Capture the cell that displays the provided text and extract its (x, y) central coordinate. 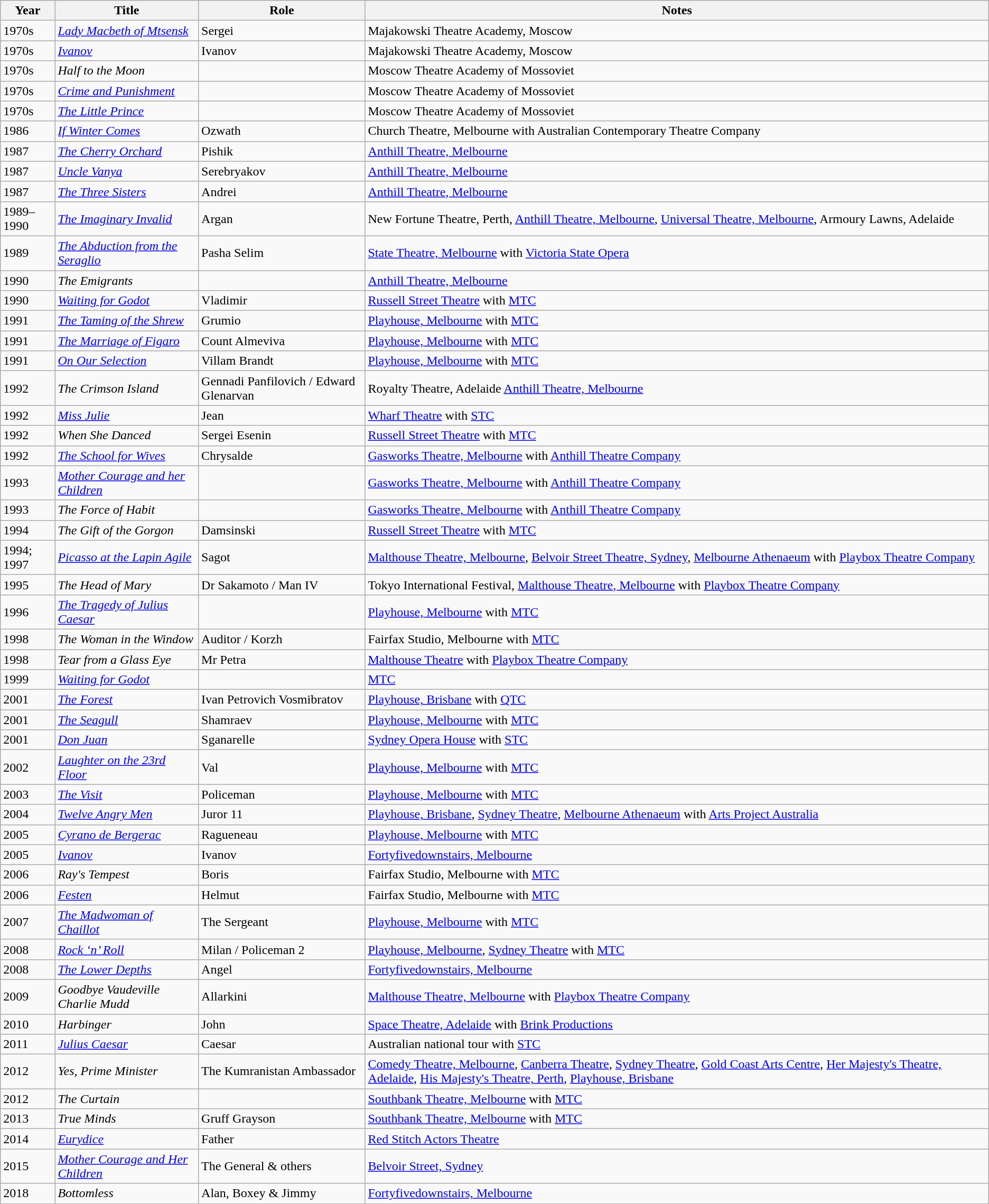
The Imaginary Invalid (127, 219)
On Our Selection (127, 361)
Sagot (282, 557)
Bottomless (127, 1193)
Ray's Tempest (127, 875)
Notes (677, 11)
The Emigrants (127, 281)
1996 (27, 612)
The Force of Habit (127, 510)
Laughter on the 23rd Floor (127, 767)
The Sergeant (282, 922)
Malthouse Theatre, Melbourne, Belvoir Street Theatre, Sydney, Melbourne Athenaeum with Playbox Theatre Company (677, 557)
The Seagull (127, 720)
Rock ‘n’ Roll (127, 949)
Belvoir Street, Sydney (677, 1166)
Ivan Petrovich Vosmibratov (282, 700)
2015 (27, 1166)
Yes, Prime Minister (127, 1072)
Half to the Moon (127, 71)
2011 (27, 1044)
Vladimir (282, 301)
2003 (27, 794)
Eurydice (127, 1139)
Role (282, 11)
Harbinger (127, 1024)
The Gift of the Gorgon (127, 530)
Ozwath (282, 131)
Festen (127, 895)
2002 (27, 767)
Shamraev (282, 720)
1989 (27, 253)
1994 (27, 530)
Playhouse, Brisbane with QTC (677, 700)
1986 (27, 131)
Royalty Theatre, Adelaide Anthill Theatre, Melbourne (677, 388)
Damsinski (282, 530)
Australian national tour with STC (677, 1044)
Don Juan (127, 740)
Miss Julie (127, 415)
The Visit (127, 794)
Milan / Policeman 2 (282, 949)
2007 (27, 922)
Villam Brandt (282, 361)
2013 (27, 1119)
2009 (27, 997)
Crime and Punishment (127, 91)
Red Stitch Actors Theatre (677, 1139)
Allarkini (282, 997)
Gennadi Panfilovich / Edward Glenarvan (282, 388)
Malthouse Theatre with Playbox Theatre Company (677, 659)
Grumio (282, 321)
Gruff Grayson (282, 1119)
Father (282, 1139)
Helmut (282, 895)
The Little Prince (127, 111)
Pasha Selim (282, 253)
Angel (282, 969)
John (282, 1024)
The Curtain (127, 1099)
Ragueneau (282, 835)
True Minds (127, 1119)
The Marriage of Figaro (127, 341)
Playhouse, Brisbane, Sydney Theatre, Melbourne Athenaeum with Arts Project Australia (677, 814)
Year (27, 11)
Cyrano de Bergerac (127, 835)
Church Theatre, Melbourne with Australian Contemporary Theatre Company (677, 131)
Auditor / Korzh (282, 639)
Malthouse Theatre, Melbourne with Playbox Theatre Company (677, 997)
The School for Wives (127, 456)
1995 (27, 585)
Jean (282, 415)
1989–1990 (27, 219)
Twelve Angry Men (127, 814)
Goodbye Vaudeville Charlie Mudd (127, 997)
The Madwoman of Chaillot (127, 922)
Tear from a Glass Eye (127, 659)
If Winter Comes (127, 131)
Tokyo International Festival, Malthouse Theatre, Melbourne with Playbox Theatre Company (677, 585)
2014 (27, 1139)
Mr Petra (282, 659)
The General & others (282, 1166)
Chrysalde (282, 456)
Pishik (282, 151)
Alan, Boxey & Jimmy (282, 1193)
2018 (27, 1193)
Dr Sakamoto / Man IV (282, 585)
2010 (27, 1024)
The Kumranistan Ambassador (282, 1072)
When She Danced (127, 436)
Sganarelle (282, 740)
State Theatre, Melbourne with Victoria State Opera (677, 253)
Mother Courage and her Children (127, 483)
The Taming of the Shrew (127, 321)
New Fortune Theatre, Perth, Anthill Theatre, Melbourne, Universal Theatre, Melbourne, Armoury Lawns, Adelaide (677, 219)
The Three Sisters (127, 191)
Sergei Esenin (282, 436)
Julius Caesar (127, 1044)
Andrei (282, 191)
Juror 11 (282, 814)
Mother Courage and Her Children (127, 1166)
The Forest (127, 700)
Playhouse, Melbourne, Sydney Theatre with MTC (677, 949)
2004 (27, 814)
Lady Macbeth of Mtsensk (127, 31)
The Crimson Island (127, 388)
Argan (282, 219)
Sydney Opera House with STC (677, 740)
The Woman in the Window (127, 639)
Sergei (282, 31)
Title (127, 11)
Uncle Vanya (127, 171)
The Abduction from the Seraglio (127, 253)
The Tragedy of Julius Caesar (127, 612)
Serebryakov (282, 171)
Count Almeviva (282, 341)
Space Theatre, Adelaide with Brink Productions (677, 1024)
The Cherry Orchard (127, 151)
Val (282, 767)
Wharf Theatre with STC (677, 415)
Caesar (282, 1044)
MTC (677, 680)
1999 (27, 680)
1994; 1997 (27, 557)
Picasso at the Lapin Agile (127, 557)
The Head of Mary (127, 585)
Boris (282, 875)
The Lower Depths (127, 969)
Policeman (282, 794)
